Capture the cell that displays the provided text and extract its (x, y) central coordinate. 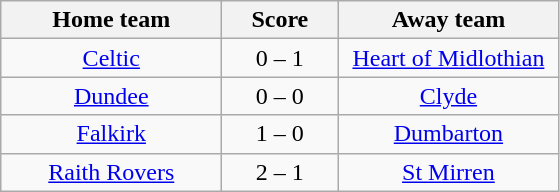
Score (280, 20)
Clyde (448, 96)
Dundee (112, 96)
2 – 1 (280, 172)
Away team (448, 20)
St Mirren (448, 172)
0 – 1 (280, 58)
0 – 0 (280, 96)
Celtic (112, 58)
Home team (112, 20)
1 – 0 (280, 134)
Raith Rovers (112, 172)
Falkirk (112, 134)
Dumbarton (448, 134)
Heart of Midlothian (448, 58)
